Scan for the cell matching the given text and deliver its (x, y) coordinate at center. 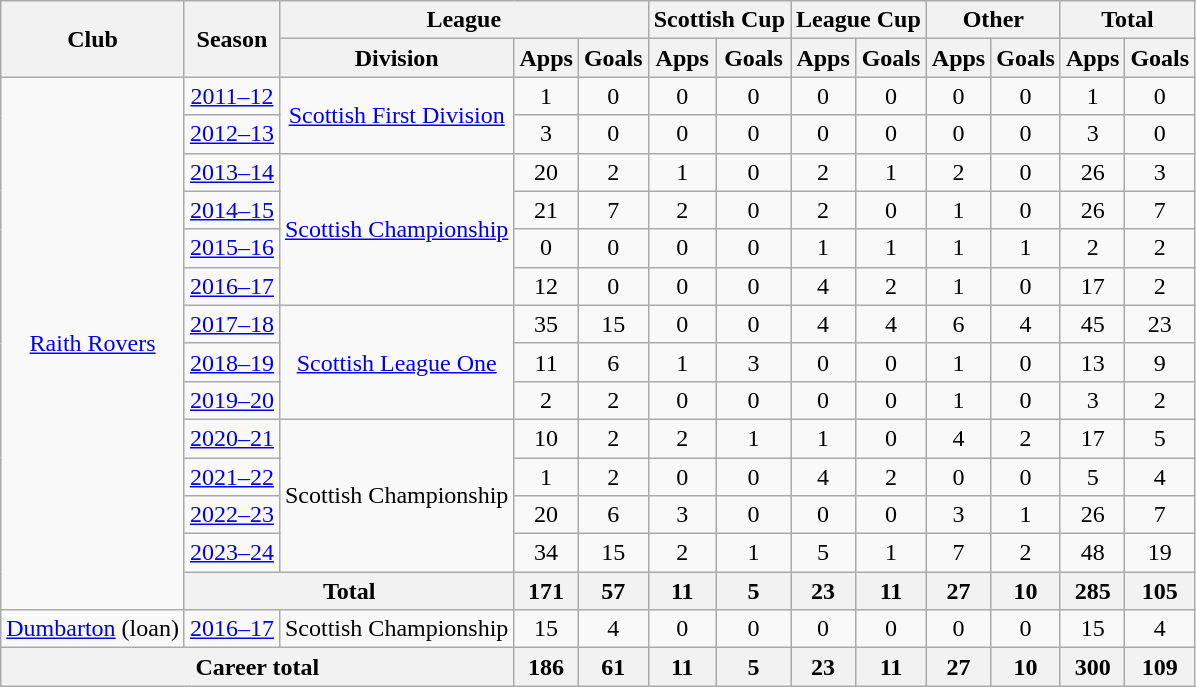
171 (546, 591)
Division (396, 58)
League (464, 20)
61 (613, 667)
2019–20 (232, 400)
2011–12 (232, 96)
2012–13 (232, 134)
League Cup (859, 20)
2014–15 (232, 210)
13 (1092, 362)
285 (1092, 591)
Other (993, 20)
2022–23 (232, 515)
21 (546, 210)
2023–24 (232, 553)
109 (1160, 667)
57 (613, 591)
35 (546, 324)
48 (1092, 553)
186 (546, 667)
2017–18 (232, 324)
2018–19 (232, 362)
Dumbarton (loan) (93, 629)
2015–16 (232, 248)
300 (1092, 667)
9 (1160, 362)
19 (1160, 553)
Season (232, 39)
Scottish First Division (396, 115)
45 (1092, 324)
Raith Rovers (93, 344)
2021–22 (232, 477)
Career total (258, 667)
2013–14 (232, 172)
Club (93, 39)
Scottish League One (396, 362)
2020–21 (232, 438)
Scottish Cup (719, 20)
105 (1160, 591)
12 (546, 286)
34 (546, 553)
